Scan for the cell matching the given text and deliver its [x, y] coordinate at center. 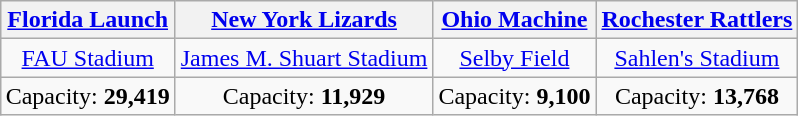
Capacity: 11,929 [304, 96]
James M. Shuart Stadium [304, 58]
Capacity: 9,100 [514, 96]
Capacity: 13,768 [697, 96]
Selby Field [514, 58]
New York Lizards [304, 20]
Capacity: 29,419 [88, 96]
Ohio Machine [514, 20]
Sahlen's Stadium [697, 58]
Rochester Rattlers [697, 20]
FAU Stadium [88, 58]
Florida Launch [88, 20]
